Return (x, y) of the center of cell containing provided text 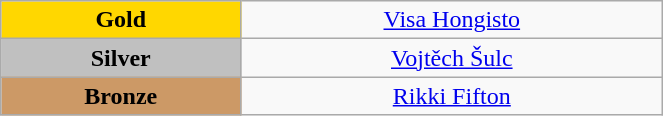
Bronze (121, 96)
Vojtěch Šulc (452, 58)
Silver (121, 58)
Gold (121, 20)
Rikki Fifton (452, 96)
Visa Hongisto (452, 20)
